Capture the cell that displays the provided text and extract its [X, Y] central coordinate. 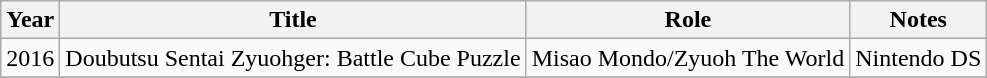
2016 [30, 58]
Doubutsu Sentai Zyuohger: Battle Cube Puzzle [293, 58]
Title [293, 20]
Misao Mondo/Zyuoh The World [688, 58]
Year [30, 20]
Notes [918, 20]
Nintendo DS [918, 58]
Role [688, 20]
